Determine the (x, y) coordinate at the center of the cell enclosing the given text.  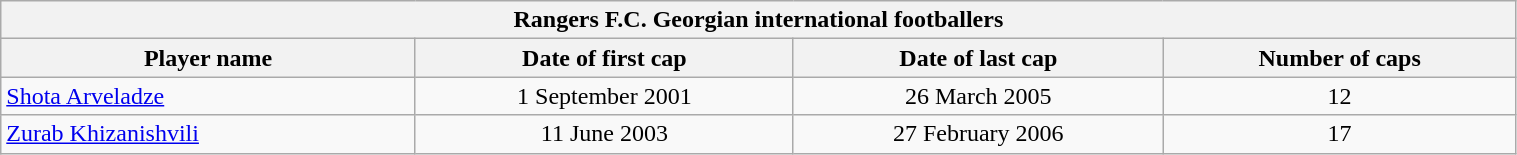
17 (1340, 134)
Shota Arveladze (208, 96)
1 September 2001 (604, 96)
26 March 2005 (978, 96)
Rangers F.C. Georgian international footballers (758, 20)
Number of caps (1340, 58)
12 (1340, 96)
27 February 2006 (978, 134)
Date of first cap (604, 58)
Date of last cap (978, 58)
Player name (208, 58)
Zurab Khizanishvili (208, 134)
11 June 2003 (604, 134)
